Locate the cell with the specified text and output its [X, Y] center coordinate. 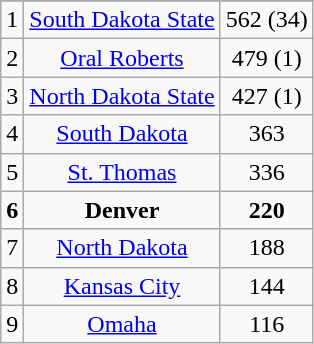
8 [12, 286]
188 [266, 248]
6 [12, 210]
427 (1) [266, 96]
Denver [122, 210]
Oral Roberts [122, 58]
220 [266, 210]
116 [266, 324]
2 [12, 58]
144 [266, 286]
9 [12, 324]
562 (34) [266, 20]
363 [266, 134]
479 (1) [266, 58]
4 [12, 134]
St. Thomas [122, 172]
3 [12, 96]
7 [12, 248]
North Dakota State [122, 96]
1 [12, 20]
5 [12, 172]
Kansas City [122, 286]
South Dakota State [122, 20]
Omaha [122, 324]
336 [266, 172]
North Dakota [122, 248]
South Dakota [122, 134]
